For the text-containing cell, return its midpoint in [X, Y] coordinate format. 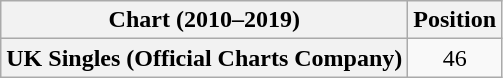
46 [455, 58]
Chart (2010–2019) [204, 20]
UK Singles (Official Charts Company) [204, 58]
Position [455, 20]
